For the text-containing cell, return its midpoint in [x, y] coordinate format. 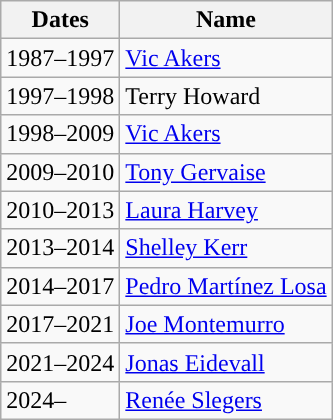
1997–1998 [60, 96]
2017–2021 [60, 324]
Tony Gervaise [226, 172]
2010–2013 [60, 210]
2009–2010 [60, 172]
2014–2017 [60, 286]
Laura Harvey [226, 210]
Joe Montemurro [226, 324]
1987–1997 [60, 58]
Dates [60, 20]
Pedro Martínez Losa [226, 286]
2024– [60, 400]
Jonas Eidevall [226, 362]
2021–2024 [60, 362]
1998–2009 [60, 134]
Renée Slegers [226, 400]
Name [226, 20]
2013–2014 [60, 248]
Terry Howard [226, 96]
Shelley Kerr [226, 248]
